Detect which cell encompasses the target text, then output its [X, Y] center coordinate. 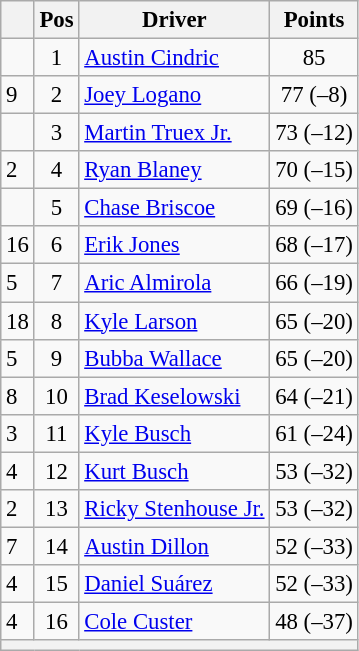
Joey Logano [174, 95]
Driver [174, 20]
Aric Almirola [174, 283]
Kurt Busch [174, 471]
Erik Jones [174, 245]
Kyle Larson [174, 321]
70 (–15) [314, 170]
18 [18, 321]
Brad Keselowski [174, 396]
Chase Briscoe [174, 208]
48 (–37) [314, 621]
Points [314, 20]
Martin Truex Jr. [174, 133]
14 [56, 546]
Ricky Stenhouse Jr. [174, 509]
85 [314, 58]
73 (–12) [314, 133]
1 [56, 58]
12 [56, 471]
Pos [56, 20]
68 (–17) [314, 245]
Kyle Busch [174, 433]
69 (–16) [314, 208]
Ryan Blaney [174, 170]
15 [56, 584]
10 [56, 396]
Daniel Suárez [174, 584]
Austin Cindric [174, 58]
Austin Dillon [174, 546]
61 (–24) [314, 433]
64 (–21) [314, 396]
13 [56, 509]
77 (–8) [314, 95]
6 [56, 245]
Bubba Wallace [174, 358]
Cole Custer [174, 621]
66 (–19) [314, 283]
11 [56, 433]
